Identify which cell holds the provided text, then report its [x, y] central coordinate. 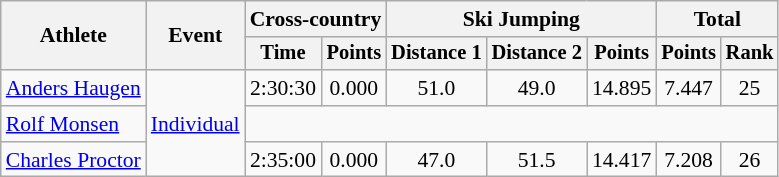
51.0 [436, 88]
Rank [750, 54]
Ski Jumping [521, 19]
Rolf Monsen [74, 124]
Cross-country [316, 19]
Event [196, 36]
Total [717, 19]
Individual [196, 124]
7.447 [688, 88]
25 [750, 88]
Time [284, 54]
Distance 2 [537, 54]
Distance 1 [436, 54]
2:30:30 [284, 88]
14.895 [622, 88]
0.000 [354, 88]
49.0 [537, 88]
Athlete [74, 36]
Anders Haugen [74, 88]
